Provide the [x, y] coordinate of the cell's center where the given text is located.  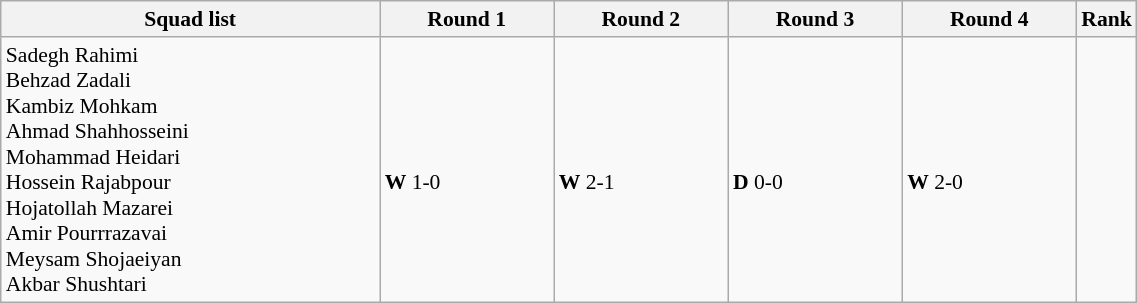
Round 1 [467, 19]
Squad list [190, 19]
Rank [1106, 19]
W 2-0 [989, 170]
Round 4 [989, 19]
Round 2 [641, 19]
W 1-0 [467, 170]
D 0-0 [815, 170]
Round 3 [815, 19]
W 2-1 [641, 170]
